Detect which cell encompasses the target text, then output its [X, Y] center coordinate. 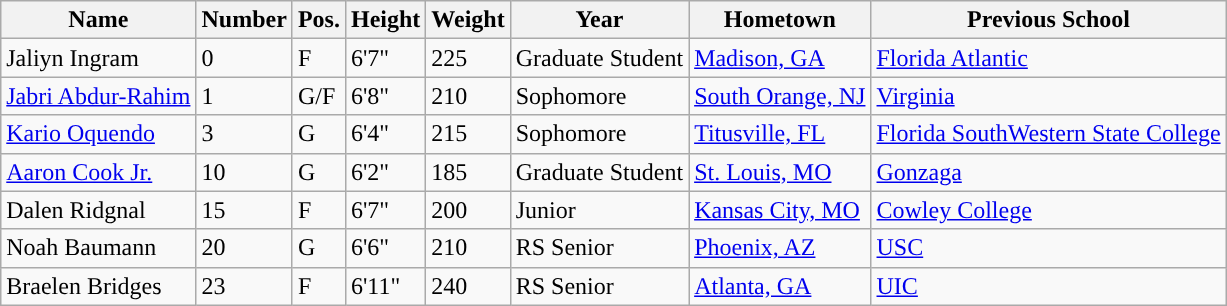
Florida SouthWestern State College [1048, 134]
6'11" [385, 286]
Previous School [1048, 20]
215 [468, 134]
Florida Atlantic [1048, 58]
Aaron Cook Jr. [98, 172]
200 [468, 210]
G/F [318, 96]
10 [244, 172]
Kario Oquendo [98, 134]
Gonzaga [1048, 172]
Cowley College [1048, 210]
23 [244, 286]
Number [244, 20]
3 [244, 134]
Jabri Abdur-Rahim [98, 96]
Virginia [1048, 96]
6'6" [385, 248]
6'4" [385, 134]
Braelen Bridges [98, 286]
Hometown [780, 20]
6'2" [385, 172]
USC [1048, 248]
15 [244, 210]
Height [385, 20]
6'8" [385, 96]
Jaliyn Ingram [98, 58]
20 [244, 248]
1 [244, 96]
South Orange, NJ [780, 96]
Titusville, FL [780, 134]
UIC [1048, 286]
Pos. [318, 20]
Junior [599, 210]
185 [468, 172]
Atlanta, GA [780, 286]
Madison, GA [780, 58]
St. Louis, MO [780, 172]
Phoenix, AZ [780, 248]
Weight [468, 20]
0 [244, 58]
Noah Baumann [98, 248]
240 [468, 286]
Kansas City, MO [780, 210]
Year [599, 20]
225 [468, 58]
Name [98, 20]
Dalen Ridgnal [98, 210]
